Determine the (X, Y) coordinate at the center of the cell enclosing the given text.  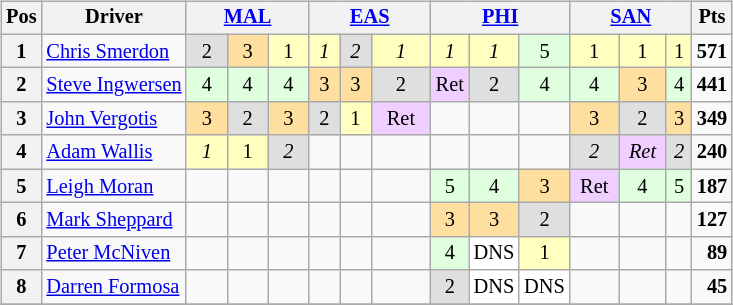
Pts (712, 18)
8 (21, 287)
John Vergotis (114, 119)
SAN (631, 18)
EAS (370, 18)
6 (21, 220)
Driver (114, 18)
45 (712, 287)
349 (712, 119)
240 (712, 152)
127 (712, 220)
Leigh Moran (114, 186)
Pos (21, 18)
187 (712, 186)
Adam Wallis (114, 152)
Mark Sheppard (114, 220)
PHI (500, 18)
Peter McNiven (114, 253)
MAL (247, 18)
Chris Smerdon (114, 51)
Steve Ingwersen (114, 85)
571 (712, 51)
7 (21, 253)
441 (712, 85)
89 (712, 253)
Darren Formosa (114, 287)
